For the text-containing cell, return its midpoint in (x, y) coordinate format. 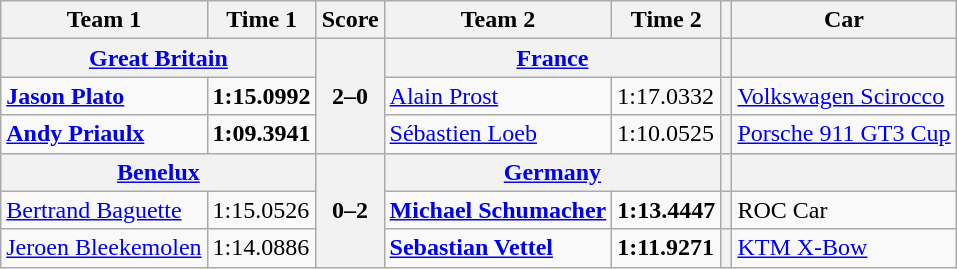
Sébastien Loeb (498, 134)
2–0 (350, 96)
Benelux (158, 172)
Great Britain (158, 58)
Sebastian Vettel (498, 248)
Jason Plato (104, 96)
Time 1 (262, 20)
Time 2 (666, 20)
Team 2 (498, 20)
KTM X-Bow (844, 248)
Jeroen Bleekemolen (104, 248)
0–2 (350, 210)
Porsche 911 GT3 Cup (844, 134)
Andy Priaulx (104, 134)
Michael Schumacher (498, 210)
1:14.0886 (262, 248)
Bertrand Baguette (104, 210)
1:15.0992 (262, 96)
1:09.3941 (262, 134)
Germany (552, 172)
1:13.4447 (666, 210)
1:17.0332 (666, 96)
Team 1 (104, 20)
1:10.0525 (666, 134)
Car (844, 20)
1:11.9271 (666, 248)
ROC Car (844, 210)
1:15.0526 (262, 210)
Volkswagen Scirocco (844, 96)
Score (350, 20)
France (552, 58)
Alain Prost (498, 96)
